Search for the cell housing the specified text and yield its [x, y] center coordinate. 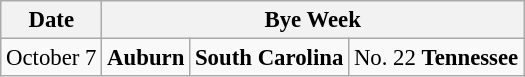
No. 22 Tennessee [436, 58]
Auburn [146, 58]
Date [52, 20]
Bye Week [313, 20]
October 7 [52, 58]
South Carolina [270, 58]
